Return the [x, y] coordinate for the center point of the cell that contains the specified text.  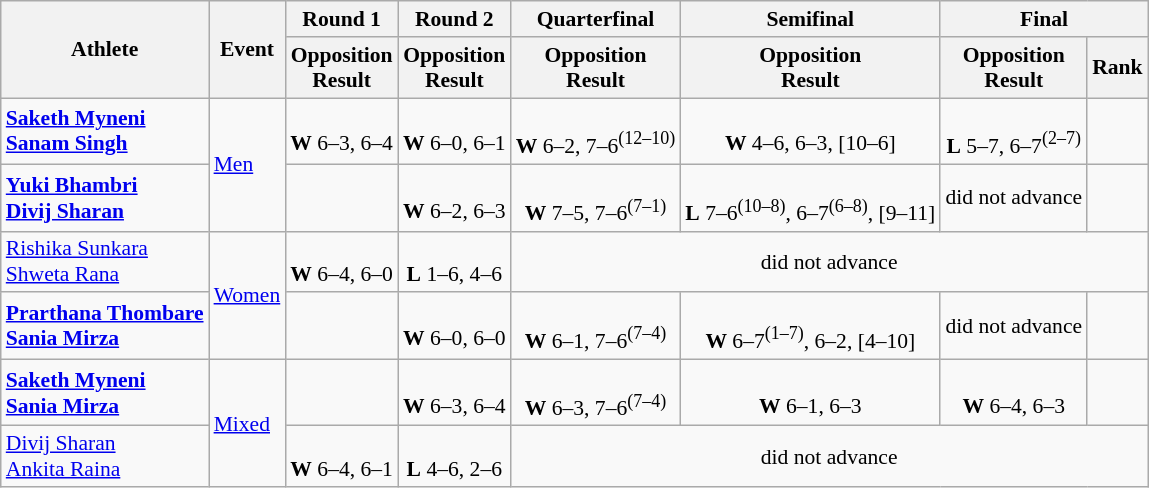
W 6–1, 7–6(7–4) [596, 326]
W 4–6, 6–3, [10–6] [810, 132]
W 7–5, 7–6(7–1) [596, 198]
W 6–0, 6–1 [454, 132]
W 6–4, 6–0 [342, 262]
W 6–7(1–7), 6–2, [4–10] [810, 326]
L 4–6, 2–6 [454, 456]
Saketh MyneniSania Mirza [105, 392]
W 6–0, 6–0 [454, 326]
Mixed [248, 423]
Divij SharanAnkita Raina [105, 456]
Event [248, 50]
Athlete [105, 50]
W 6–2, 6–3 [454, 198]
L 1–6, 4–6 [454, 262]
W 6–3, 7–6(7–4) [596, 392]
W 6–2, 7–6(12–10) [596, 132]
W 6–4, 6–1 [342, 456]
Men [248, 165]
Final [1044, 19]
Saketh MyneniSanam Singh [105, 132]
L 5–7, 6–7(2–7) [1014, 132]
Round 1 [342, 19]
Women [248, 296]
Round 2 [454, 19]
Prarthana ThombareSania Mirza [105, 326]
W 6–1, 6–3 [810, 392]
Yuki BhambriDivij Sharan [105, 198]
Semifinal [810, 19]
Rank [1118, 68]
Rishika SunkaraShweta Rana [105, 262]
W 6–4, 6–3 [1014, 392]
Quarterfinal [596, 19]
L 7–6(10–8), 6–7(6–8), [9–11] [810, 198]
